From the cell containing the given text, extract its center point as [X, Y] coordinate. 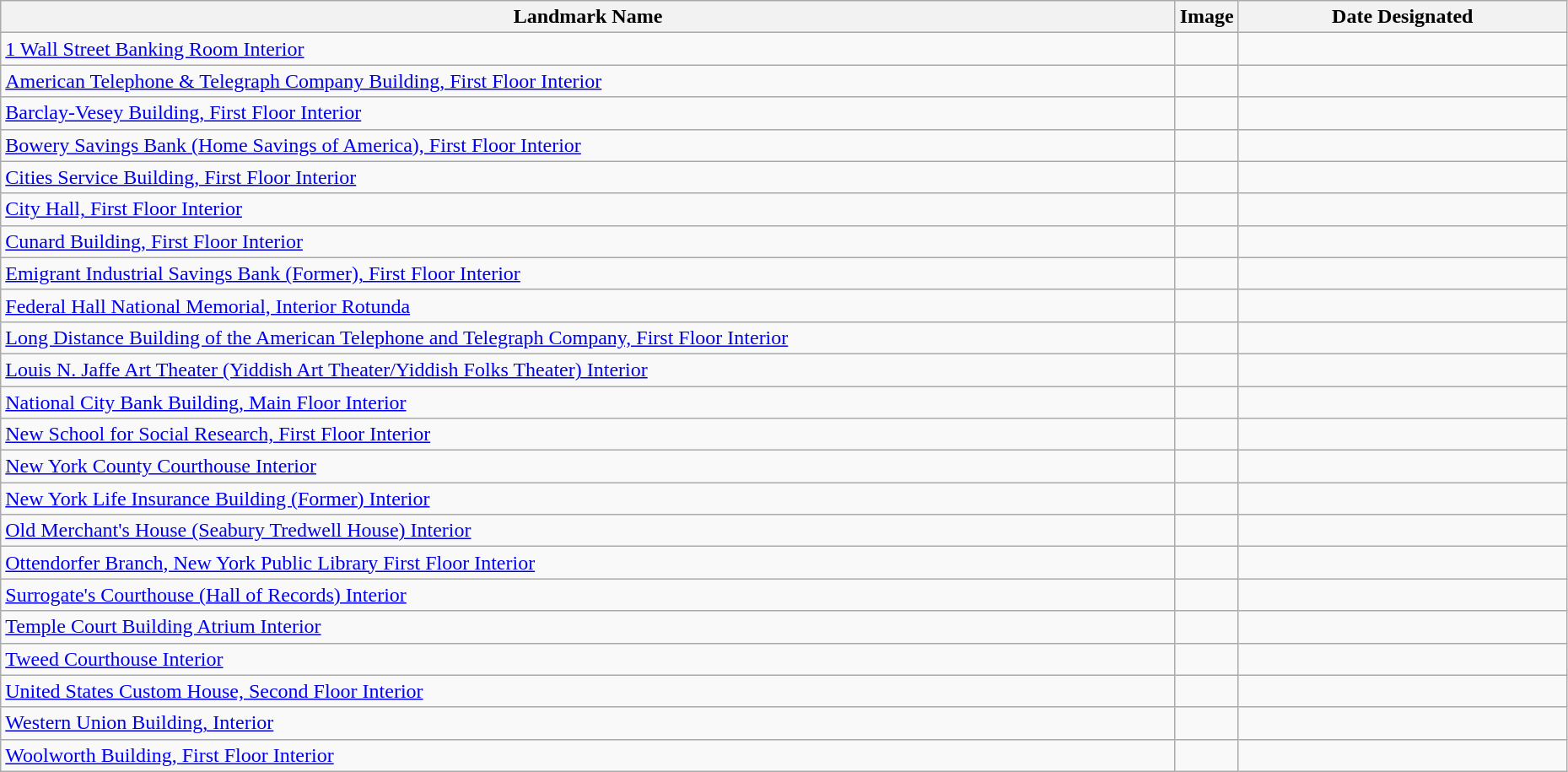
City Hall, First Floor Interior [588, 209]
Landmark Name [588, 17]
Woolworth Building, First Floor Interior [588, 755]
Cities Service Building, First Floor Interior [588, 177]
Louis N. Jaffe Art Theater (Yiddish Art Theater/Yiddish Folks Theater) Interior [588, 370]
New York Life Insurance Building (Former) Interior [588, 499]
Image [1206, 17]
Bowery Savings Bank (Home Savings of America), First Floor Interior [588, 145]
Old Merchant's House (Seabury Tredwell House) Interior [588, 531]
Cunard Building, First Floor Interior [588, 241]
Emigrant Industrial Savings Bank (Former), First Floor Interior [588, 273]
Barclay-Vesey Building, First Floor Interior [588, 113]
United States Custom House, Second Floor Interior [588, 691]
Temple Court Building Atrium Interior [588, 627]
Long Distance Building of the American Telephone and Telegraph Company, First Floor Interior [588, 337]
Western Union Building, Interior [588, 723]
New York County Courthouse Interior [588, 467]
1 Wall Street Banking Room Interior [588, 49]
Ottendorfer Branch, New York Public Library First Floor Interior [588, 563]
Federal Hall National Memorial, Interior Rotunda [588, 305]
Surrogate's Courthouse (Hall of Records) Interior [588, 595]
Date Designated [1402, 17]
National City Bank Building, Main Floor Interior [588, 402]
New School for Social Research, First Floor Interior [588, 435]
American Telephone & Telegraph Company Building, First Floor Interior [588, 81]
Tweed Courthouse Interior [588, 659]
